Provide the (x, y) coordinate of the cell's center where the given text is located.  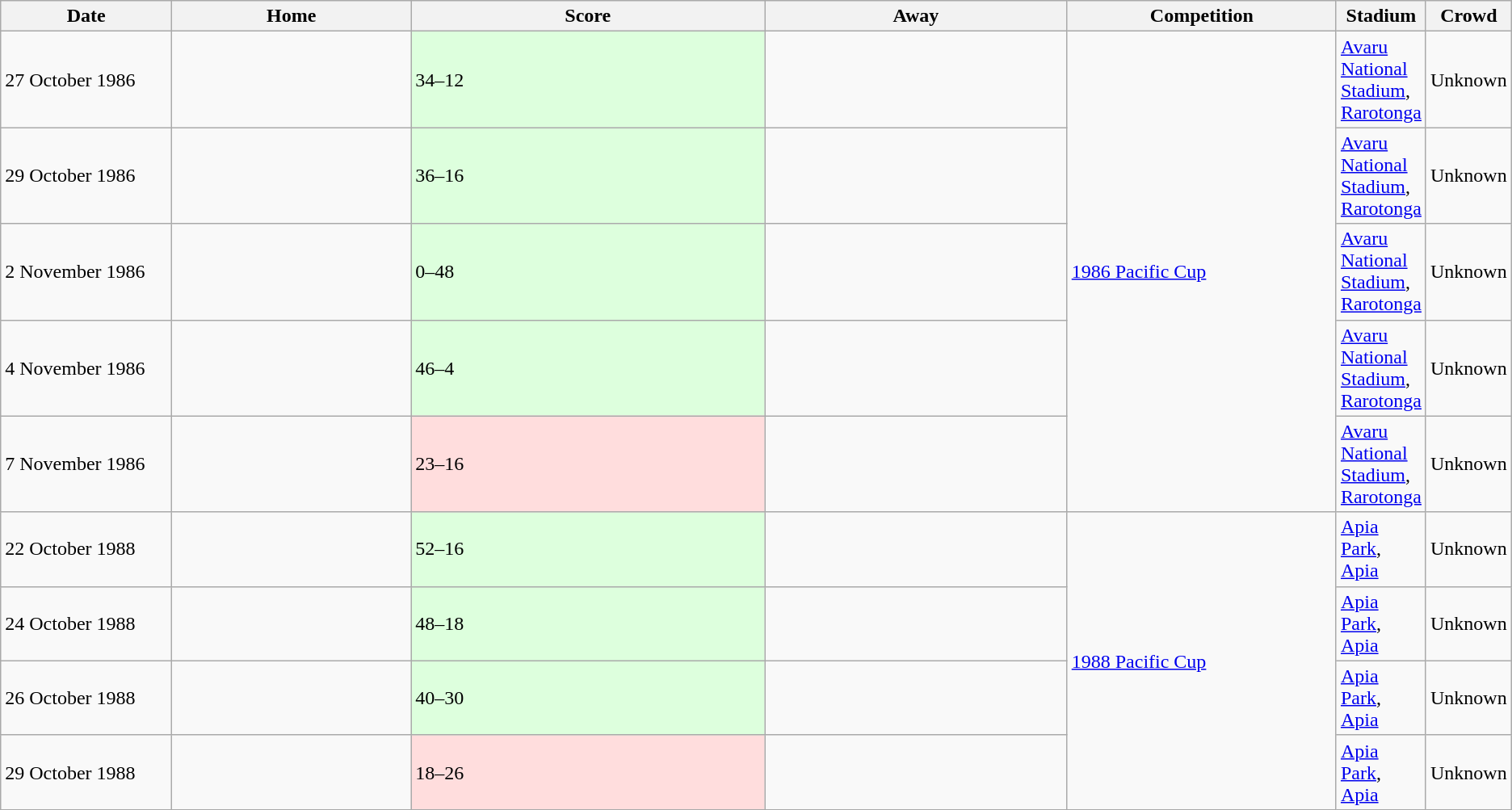
Crowd (1468, 16)
40–30 (588, 698)
36–16 (588, 176)
Score (588, 16)
22 October 1988 (86, 549)
24 October 1988 (86, 623)
1986 Pacific Cup (1202, 271)
29 October 1988 (86, 772)
23–16 (588, 464)
1988 Pacific Cup (1202, 661)
34–12 (588, 79)
18–26 (588, 772)
Stadium (1381, 16)
Date (86, 16)
29 October 1986 (86, 176)
7 November 1986 (86, 464)
Competition (1202, 16)
0–48 (588, 271)
48–18 (588, 623)
26 October 1988 (86, 698)
46–4 (588, 368)
27 October 1986 (86, 79)
Away (916, 16)
Home (292, 16)
2 November 1986 (86, 271)
52–16 (588, 549)
4 November 1986 (86, 368)
